Detect which cell encompasses the target text, then output its (X, Y) center coordinate. 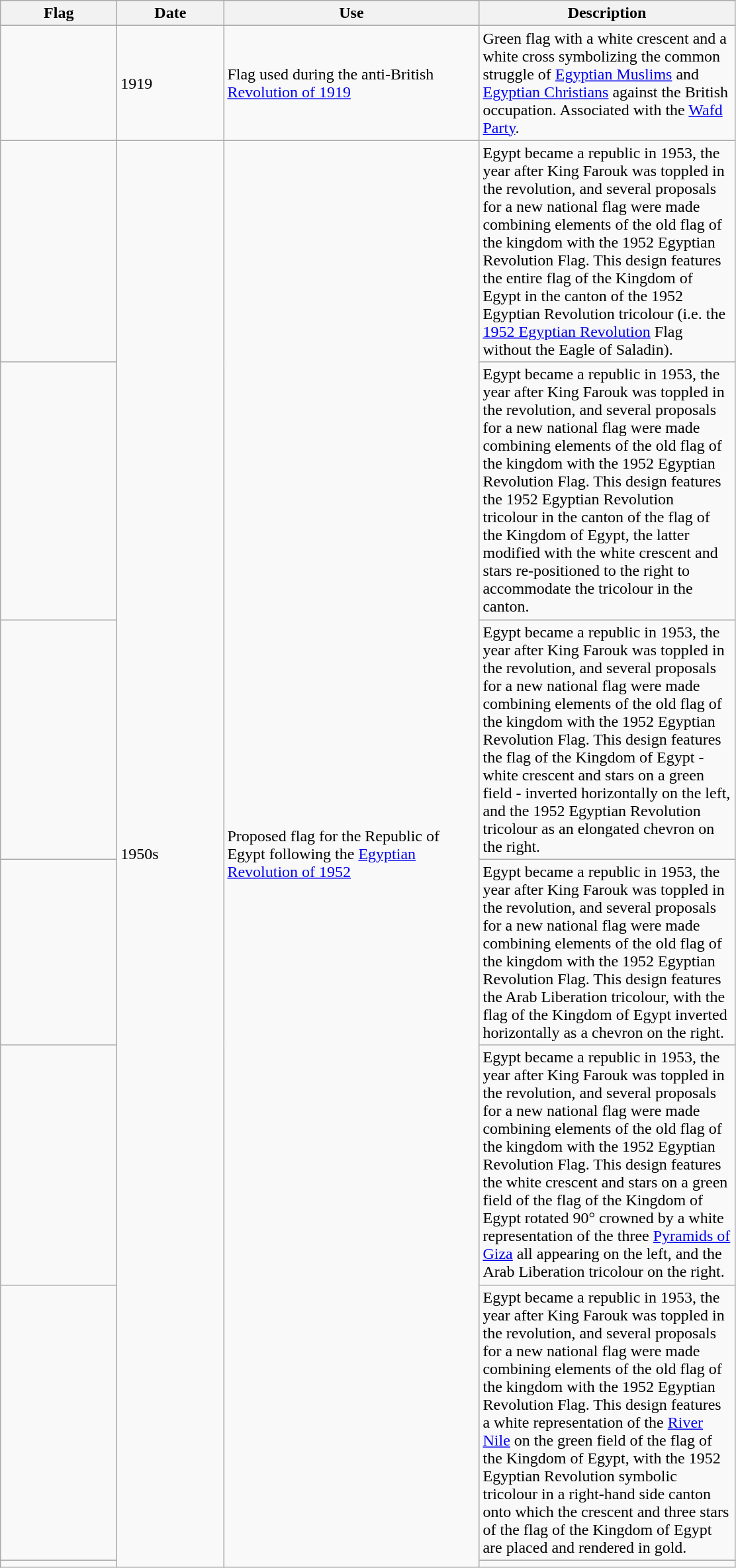
1919 (171, 83)
Flag used during the anti-British Revolution of 1919 (351, 83)
Description (607, 13)
Use (351, 13)
Date (171, 13)
Proposed flag for the Republic of Egypt following the Egyptian Revolution of 1952 (351, 854)
1950s (171, 854)
Flag (59, 13)
